Scan for the cell matching the given text and deliver its (x, y) coordinate at center. 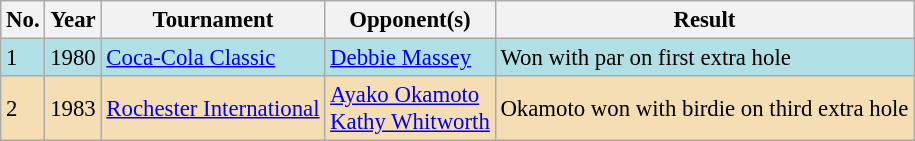
Ayako Okamoto Kathy Whitworth (410, 108)
1980 (73, 58)
Result (704, 20)
Opponent(s) (410, 20)
Tournament (213, 20)
No. (23, 20)
Won with par on first extra hole (704, 58)
1 (23, 58)
Debbie Massey (410, 58)
1983 (73, 108)
Coca-Cola Classic (213, 58)
2 (23, 108)
Rochester International (213, 108)
Year (73, 20)
Okamoto won with birdie on third extra hole (704, 108)
